Determine the (X, Y) coordinate at the center of the cell enclosing the given text.  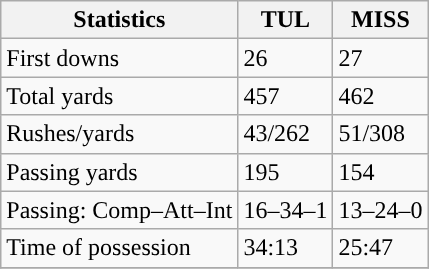
457 (286, 96)
TUL (286, 20)
25:47 (380, 248)
51/308 (380, 134)
195 (286, 172)
34:13 (286, 248)
Total yards (120, 96)
First downs (120, 58)
Time of possession (120, 248)
Passing yards (120, 172)
16–34–1 (286, 210)
Statistics (120, 20)
154 (380, 172)
27 (380, 58)
462 (380, 96)
MISS (380, 20)
43/262 (286, 134)
Passing: Comp–Att–Int (120, 210)
26 (286, 58)
13–24–0 (380, 210)
Rushes/yards (120, 134)
